Locate the cell with the specified text and output its (X, Y) center coordinate. 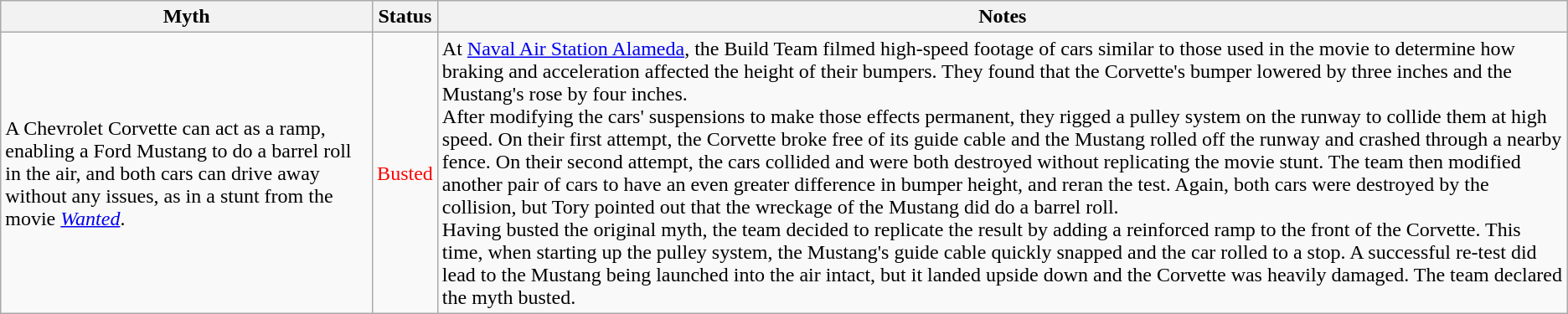
Myth (187, 17)
Status (405, 17)
Notes (1002, 17)
Busted (405, 172)
